Detect which cell encompasses the target text, then output its (x, y) center coordinate. 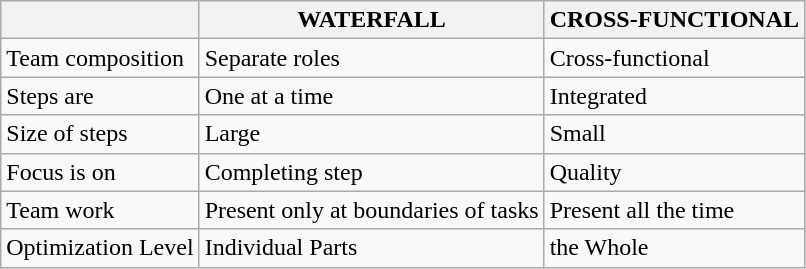
Integrated (674, 96)
Large (372, 134)
the Whole (674, 248)
Focus is on (100, 172)
CROSS-FUNCTIONAL (674, 20)
Size of steps (100, 134)
Individual Parts (372, 248)
Present all the time (674, 210)
Small (674, 134)
Cross-functional (674, 58)
Separate roles (372, 58)
Steps are (100, 96)
Optimization Level (100, 248)
Team work (100, 210)
Present only at boundaries of tasks (372, 210)
Quality (674, 172)
WATERFALL (372, 20)
Completing step (372, 172)
Team composition (100, 58)
One at a time (372, 96)
